Find where the given text appears and provide that cell's center as [x, y] coordinate. 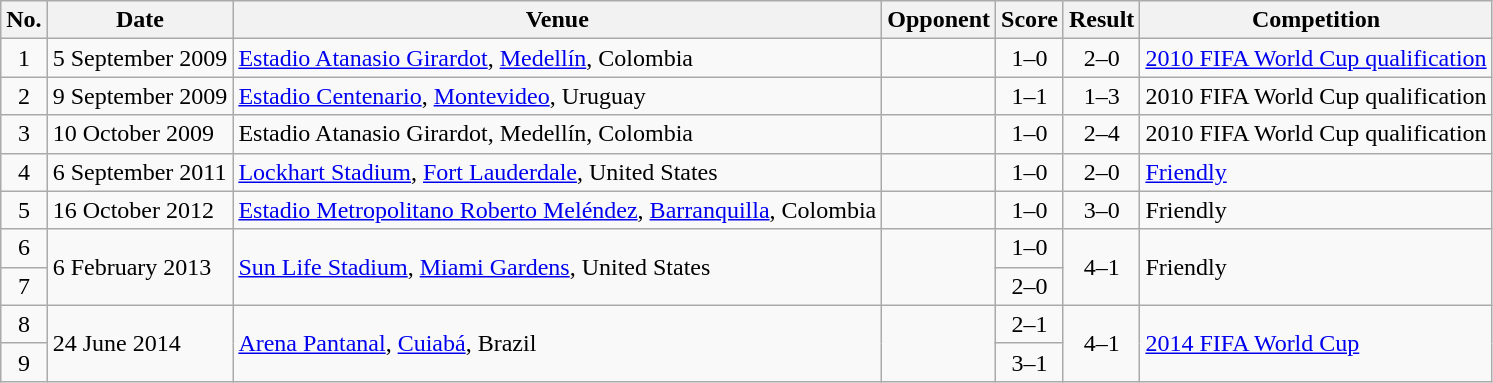
Lockhart Stadium, Fort Lauderdale, United States [558, 172]
8 [24, 324]
6 February 2013 [140, 267]
9 [24, 362]
Result [1101, 20]
24 June 2014 [140, 343]
3 [24, 134]
3–0 [1101, 210]
2–4 [1101, 134]
4 [24, 172]
16 October 2012 [140, 210]
6 September 2011 [140, 172]
2–1 [1030, 324]
2 [24, 96]
3–1 [1030, 362]
6 [24, 248]
5 [24, 210]
Arena Pantanal, Cuiabá, Brazil [558, 343]
1–1 [1030, 96]
5 September 2009 [140, 58]
Estadio Centenario, Montevideo, Uruguay [558, 96]
2014 FIFA World Cup [1316, 343]
7 [24, 286]
Score [1030, 20]
No. [24, 20]
Sun Life Stadium, Miami Gardens, United States [558, 267]
1–3 [1101, 96]
Opponent [939, 20]
Venue [558, 20]
1 [24, 58]
Estadio Metropolitano Roberto Meléndez, Barranquilla, Colombia [558, 210]
9 September 2009 [140, 96]
10 October 2009 [140, 134]
Competition [1316, 20]
Date [140, 20]
